From the cell containing the given text, extract its center point as [X, Y] coordinate. 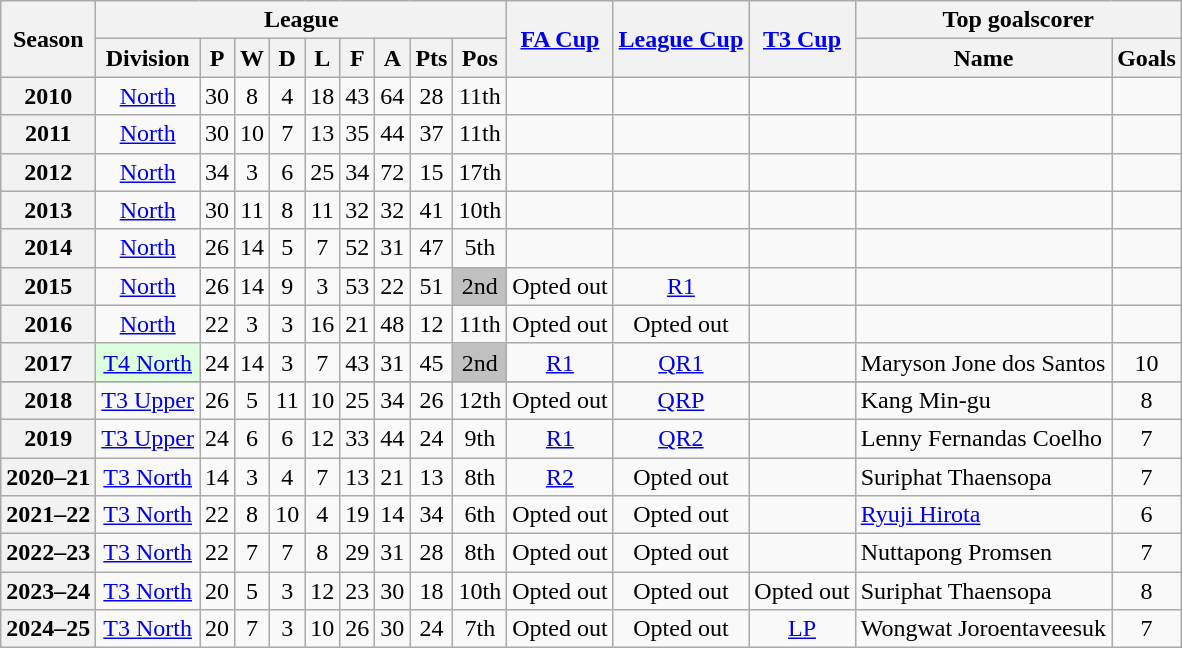
T4 North [148, 362]
7th [480, 629]
2022–23 [48, 553]
L [322, 58]
2011 [48, 134]
A [392, 58]
47 [432, 248]
2015 [48, 286]
W [252, 58]
Ryuji Hirota [983, 515]
Division [148, 58]
2024–25 [48, 629]
6th [480, 515]
2013 [48, 210]
48 [392, 324]
52 [358, 248]
QR1 [681, 362]
F [358, 58]
2023–24 [48, 591]
Pts [432, 58]
2019 [48, 438]
9th [480, 438]
Nuttapong Promsen [983, 553]
9 [288, 286]
T3 Cup [802, 39]
2010 [48, 96]
33 [358, 438]
QRP [681, 400]
League Cup [681, 39]
Name [983, 58]
Pos [480, 58]
19 [358, 515]
17th [480, 172]
16 [322, 324]
League [302, 20]
37 [432, 134]
5th [480, 248]
2020–21 [48, 477]
2021–22 [48, 515]
35 [358, 134]
2014 [48, 248]
12th [480, 400]
45 [432, 362]
Kang Min-gu [983, 400]
R2 [560, 477]
2016 [48, 324]
Maryson Jone dos Santos [983, 362]
2012 [48, 172]
23 [358, 591]
FA Cup [560, 39]
41 [432, 210]
Season [48, 39]
Lenny Fernandas Coelho [983, 438]
2018 [48, 400]
15 [432, 172]
29 [358, 553]
2017 [48, 362]
72 [392, 172]
64 [392, 96]
51 [432, 286]
Top goalscorer [1018, 20]
Wongwat Joroentaveesuk [983, 629]
P [218, 58]
D [288, 58]
QR2 [681, 438]
53 [358, 286]
Goals [1147, 58]
LP [802, 629]
